Locate the cell with the specified text and output its (X, Y) center coordinate. 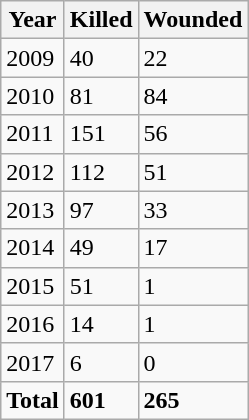
Year (33, 20)
112 (101, 172)
2010 (33, 96)
49 (101, 248)
97 (101, 210)
2016 (33, 324)
22 (193, 58)
84 (193, 96)
81 (101, 96)
Total (33, 400)
Killed (101, 20)
56 (193, 134)
40 (101, 58)
2012 (33, 172)
2013 (33, 210)
2015 (33, 286)
151 (101, 134)
6 (101, 362)
2014 (33, 248)
Wounded (193, 20)
0 (193, 362)
14 (101, 324)
2011 (33, 134)
33 (193, 210)
17 (193, 248)
265 (193, 400)
2009 (33, 58)
601 (101, 400)
2017 (33, 362)
